Identify which cell holds the provided text, then report its [x, y] central coordinate. 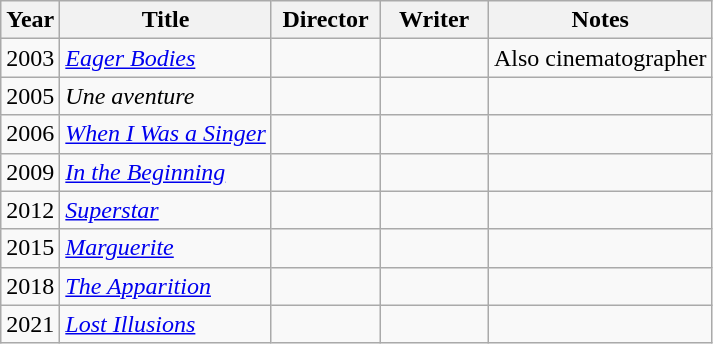
2021 [30, 324]
Notes [600, 20]
2009 [30, 172]
Title [166, 20]
Writer [434, 20]
Marguerite [166, 248]
2012 [30, 210]
Director [326, 20]
Eager Bodies [166, 58]
Une aventure [166, 96]
Lost Illusions [166, 324]
2018 [30, 286]
2003 [30, 58]
When I Was a Singer [166, 134]
In the Beginning [166, 172]
The Apparition [166, 286]
Also cinematographer [600, 58]
Year [30, 20]
2015 [30, 248]
2006 [30, 134]
Superstar [166, 210]
2005 [30, 96]
